Return (x, y) of the center of cell containing provided text 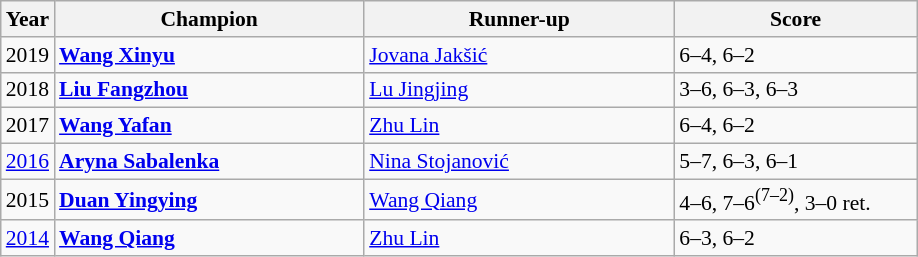
Year (28, 19)
2019 (28, 55)
Duan Yingying (209, 200)
2016 (28, 162)
5–7, 6–3, 6–1 (796, 162)
Aryna Sabalenka (209, 162)
Wang Yafan (209, 126)
Liu Fangzhou (209, 90)
2015 (28, 200)
3–6, 6–3, 6–3 (796, 90)
Score (796, 19)
Nina Stojanović (519, 162)
2017 (28, 126)
2018 (28, 90)
Jovana Jakšić (519, 55)
Lu Jingjing (519, 90)
2014 (28, 239)
Wang Xinyu (209, 55)
Runner-up (519, 19)
4–6, 7–6(7–2), 3–0 ret. (796, 200)
Champion (209, 19)
6–3, 6–2 (796, 239)
